Return the (X, Y) coordinate for the center point of the cell that contains the specified text.  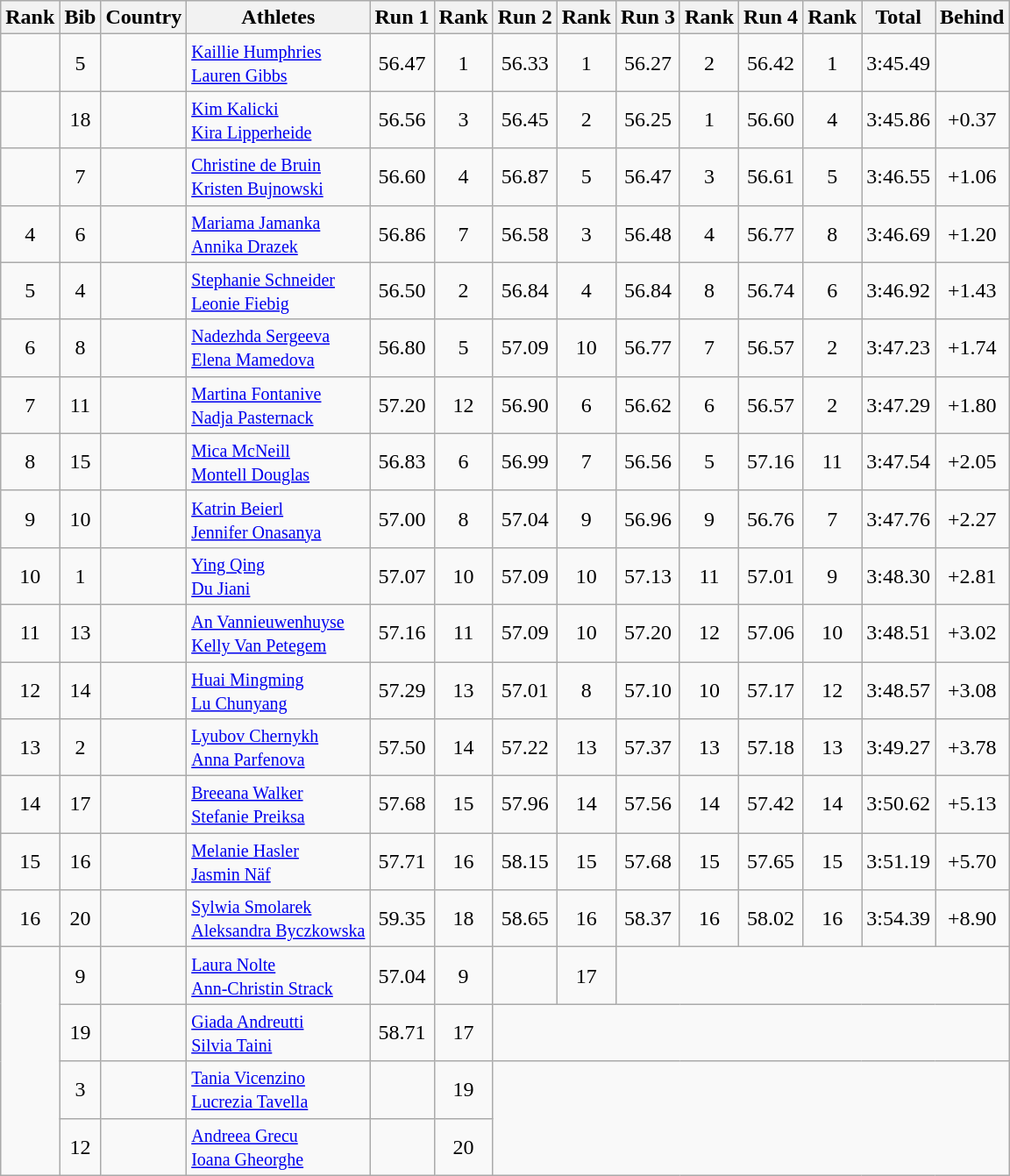
56.27 (647, 63)
56.99 (524, 461)
57.65 (772, 861)
3:47.23 (899, 347)
+3.08 (971, 689)
56.80 (402, 347)
Mariama JamankaAnnika Drazek (279, 233)
Behind (971, 18)
Mica McNeillMontell Douglas (279, 461)
+1.43 (971, 291)
Athletes (279, 18)
57.13 (647, 575)
3:54.39 (899, 919)
Kim KalickiKira Lipperheide (279, 119)
Run 3 (647, 18)
Huai MingmingLu Chunyang (279, 689)
+0.37 (971, 119)
+2.27 (971, 519)
Christine de BruinKristen Bujnowski (279, 177)
An VannieuwenhuyseKelly Van Petegem (279, 633)
3:48.51 (899, 633)
58.15 (524, 861)
Nadezhda SergeevaElena Mamedova (279, 347)
3:46.92 (899, 291)
56.62 (647, 405)
+8.90 (971, 919)
58.71 (402, 1033)
Country (144, 18)
56.45 (524, 119)
Kaillie HumphriesLauren Gibbs (279, 63)
Melanie HaslerJasmin Näf (279, 861)
56.86 (402, 233)
57.56 (647, 805)
+2.05 (971, 461)
+1.06 (971, 177)
Tania VicenzinoLucrezia Tavella (279, 1089)
57.22 (524, 747)
Run 4 (772, 18)
3:45.49 (899, 63)
56.90 (524, 405)
+1.74 (971, 347)
Lyubov ChernykhAnna Parfenova (279, 747)
56.48 (647, 233)
56.96 (647, 519)
Run 1 (402, 18)
Bib (81, 18)
58.65 (524, 919)
Total (899, 18)
+5.13 (971, 805)
56.42 (772, 63)
Breeana WalkerStefanie Preiksa (279, 805)
+5.70 (971, 861)
Run 2 (524, 18)
57.10 (647, 689)
+2.81 (971, 575)
59.35 (402, 919)
56.50 (402, 291)
3:46.55 (899, 177)
57.06 (772, 633)
+3.02 (971, 633)
3:48.57 (899, 689)
3:51.19 (899, 861)
56.74 (772, 291)
57.96 (524, 805)
56.83 (402, 461)
57.07 (402, 575)
57.00 (402, 519)
57.37 (647, 747)
58.02 (772, 919)
+1.20 (971, 233)
3:49.27 (899, 747)
Martina FontaniveNadja Pasternack (279, 405)
56.87 (524, 177)
57.17 (772, 689)
56.25 (647, 119)
57.29 (402, 689)
3:47.76 (899, 519)
58.37 (647, 919)
+1.80 (971, 405)
56.33 (524, 63)
3:50.62 (899, 805)
57.42 (772, 805)
Laura NolteAnn-Christin Strack (279, 975)
57.18 (772, 747)
56.76 (772, 519)
56.61 (772, 177)
+3.78 (971, 747)
Sylwia SmolarekAleksandra Byczkowska (279, 919)
Giada AndreuttiSilvia Taini (279, 1033)
Ying QingDu Jiani (279, 575)
3:47.54 (899, 461)
Katrin BeierlJennifer Onasanya (279, 519)
3:48.30 (899, 575)
3:47.29 (899, 405)
56.58 (524, 233)
57.50 (402, 747)
Stephanie SchneiderLeonie Fiebig (279, 291)
57.71 (402, 861)
Andreea GrecuIoana Gheorghe (279, 1147)
3:45.86 (899, 119)
3:46.69 (899, 233)
